Determine the [x, y] coordinate at the center of the cell enclosing the given text.  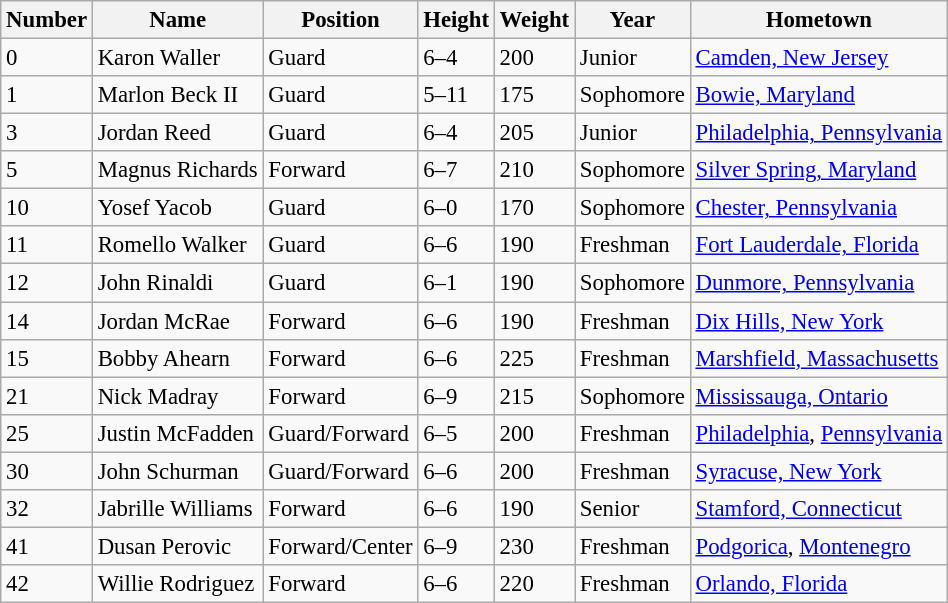
Marshfield, Massachusetts [818, 358]
Year [633, 20]
Nick Madray [178, 396]
Chester, Pennsylvania [818, 208]
215 [534, 396]
Bowie, Maryland [818, 95]
Camden, New Jersey [818, 58]
Position [340, 20]
John Rinaldi [178, 283]
Karon Waller [178, 58]
3 [47, 133]
25 [47, 433]
Marlon Beck II [178, 95]
12 [47, 283]
6–0 [456, 208]
15 [47, 358]
Jabrille Williams [178, 509]
Name [178, 20]
32 [47, 509]
230 [534, 546]
42 [47, 584]
225 [534, 358]
Yosef Yacob [178, 208]
14 [47, 321]
175 [534, 95]
6–5 [456, 433]
6–1 [456, 283]
Podgorica, Montenegro [818, 546]
Jordan McRae [178, 321]
Senior [633, 509]
170 [534, 208]
11 [47, 245]
Magnus Richards [178, 170]
Silver Spring, Maryland [818, 170]
10 [47, 208]
John Schurman [178, 471]
220 [534, 584]
Bobby Ahearn [178, 358]
Willie Rodriguez [178, 584]
Dix Hills, New York [818, 321]
Syracuse, New York [818, 471]
41 [47, 546]
Stamford, Connecticut [818, 509]
Justin McFadden [178, 433]
Jordan Reed [178, 133]
Mississauga, Ontario [818, 396]
Height [456, 20]
205 [534, 133]
Forward/Center [340, 546]
Fort Lauderdale, Florida [818, 245]
21 [47, 396]
6–7 [456, 170]
30 [47, 471]
Weight [534, 20]
Number [47, 20]
210 [534, 170]
Dusan Perovic [178, 546]
0 [47, 58]
Dunmore, Pennsylvania [818, 283]
1 [47, 95]
Hometown [818, 20]
5 [47, 170]
Romello Walker [178, 245]
5–11 [456, 95]
Orlando, Florida [818, 584]
